Return the [X, Y] coordinate for the center point of the cell that contains the specified text.  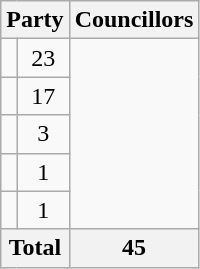
Councillors [134, 20]
23 [43, 58]
3 [43, 134]
Party [35, 20]
17 [43, 96]
45 [134, 248]
Total [35, 248]
